Search for the cell housing the specified text and yield its (X, Y) center coordinate. 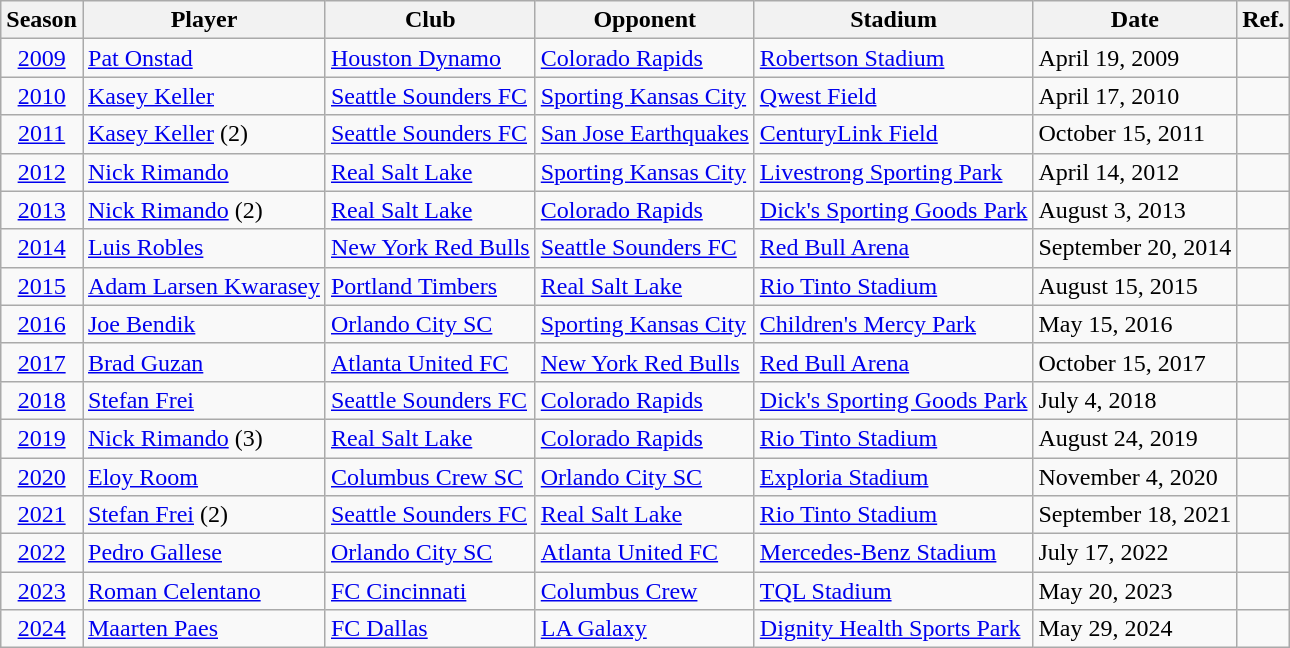
2016 (42, 324)
April 19, 2009 (1135, 58)
Season (42, 20)
2018 (42, 400)
Joe Bendik (204, 324)
July 4, 2018 (1135, 400)
2020 (42, 477)
2009 (42, 58)
Dignity Health Sports Park (894, 629)
Ref. (1264, 20)
Nick Rimando (204, 172)
2015 (42, 286)
2022 (42, 553)
2014 (42, 248)
Children's Mercy Park (894, 324)
May 15, 2016 (1135, 324)
Player (204, 20)
October 15, 2017 (1135, 362)
Roman Celentano (204, 591)
2013 (42, 210)
2010 (42, 96)
2023 (42, 591)
Stefan Frei (204, 400)
Date (1135, 20)
LA Galaxy (644, 629)
May 20, 2023 (1135, 591)
September 20, 2014 (1135, 248)
October 15, 2011 (1135, 134)
Opponent (644, 20)
Qwest Field (894, 96)
2024 (42, 629)
TQL Stadium (894, 591)
Exploria Stadium (894, 477)
Stadium (894, 20)
May 29, 2024 (1135, 629)
September 18, 2021 (1135, 515)
August 3, 2013 (1135, 210)
Luis Robles (204, 248)
Nick Rimando (2) (204, 210)
2019 (42, 438)
FC Dallas (430, 629)
FC Cincinnati (430, 591)
July 17, 2022 (1135, 553)
August 24, 2019 (1135, 438)
Livestrong Sporting Park (894, 172)
Houston Dynamo (430, 58)
Eloy Room (204, 477)
November 4, 2020 (1135, 477)
CenturyLink Field (894, 134)
Columbus Crew SC (430, 477)
April 14, 2012 (1135, 172)
Kasey Keller (204, 96)
Stefan Frei (2) (204, 515)
Robertson Stadium (894, 58)
Kasey Keller (2) (204, 134)
Brad Guzan (204, 362)
April 17, 2010 (1135, 96)
San Jose Earthquakes (644, 134)
Pedro Gallese (204, 553)
2011 (42, 134)
Club (430, 20)
2012 (42, 172)
Portland Timbers (430, 286)
Pat Onstad (204, 58)
August 15, 2015 (1135, 286)
Adam Larsen Kwarasey (204, 286)
Mercedes-Benz Stadium (894, 553)
Nick Rimando (3) (204, 438)
Columbus Crew (644, 591)
2021 (42, 515)
2017 (42, 362)
Maarten Paes (204, 629)
